Return the (x, y) coordinate for the center point of the cell that contains the specified text.  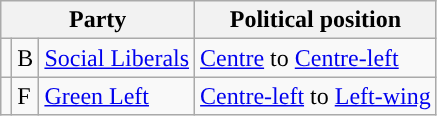
Political position (316, 20)
Centre-left to Left-wing (316, 96)
B (26, 58)
Green Left (117, 96)
F (26, 96)
Social Liberals (117, 58)
Centre to Centre-left (316, 58)
Party (98, 20)
